Scan for the cell matching the given text and deliver its [x, y] coordinate at center. 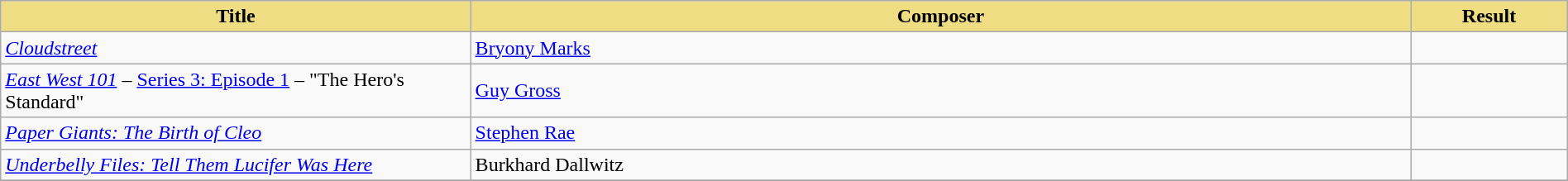
Cloudstreet [236, 48]
Stephen Rae [941, 133]
Burkhard Dallwitz [941, 164]
Result [1489, 17]
Guy Gross [941, 91]
Bryony Marks [941, 48]
Composer [941, 17]
East West 101 – Series 3: Episode 1 – "The Hero's Standard" [236, 91]
Underbelly Files: Tell Them Lucifer Was Here [236, 164]
Paper Giants: The Birth of Cleo [236, 133]
Title [236, 17]
